Search for the cell housing the specified text and yield its (x, y) center coordinate. 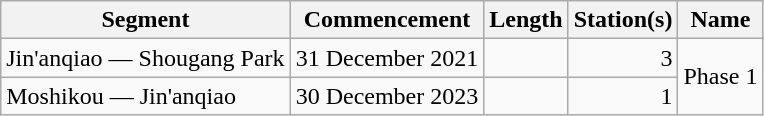
Name (720, 20)
Phase 1 (720, 77)
31 December 2021 (387, 58)
Commencement (387, 20)
Segment (146, 20)
1 (623, 96)
3 (623, 58)
Jin'anqiao — Shougang Park (146, 58)
Length (526, 20)
Moshikou — Jin'anqiao (146, 96)
30 December 2023 (387, 96)
Station(s) (623, 20)
